Provide the (X, Y) coordinate of the cell's center where the given text is located.  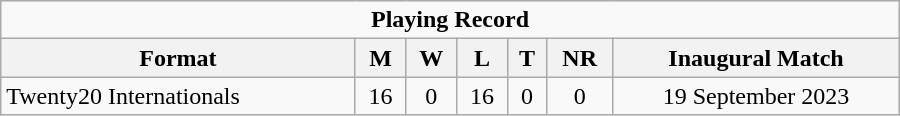
NR (580, 58)
M (380, 58)
Playing Record (450, 20)
Inaugural Match (756, 58)
19 September 2023 (756, 96)
T (526, 58)
Format (178, 58)
Twenty20 Internationals (178, 96)
W (432, 58)
L (482, 58)
